Pinpoint the cell where the given text exists, returning its [X, Y] midpoint coordinate. 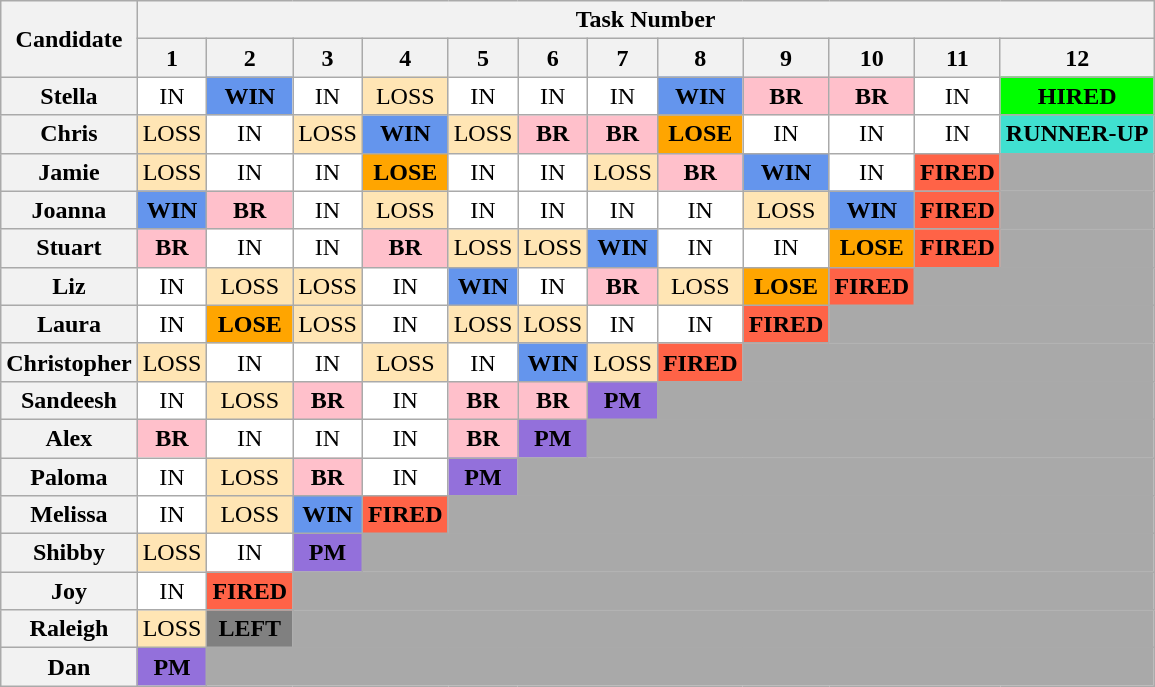
10 [872, 58]
Melissa [69, 515]
12 [1077, 58]
Alex [69, 438]
Christopher [69, 362]
Raleigh [69, 629]
LEFT [250, 629]
1 [172, 58]
7 [623, 58]
3 [328, 58]
11 [958, 58]
Task Number [646, 20]
Stella [69, 96]
Liz [69, 286]
9 [786, 58]
Shibby [69, 553]
Candidate [69, 39]
Stuart [69, 248]
Chris [69, 134]
Jamie [69, 172]
RUNNER-UP [1077, 134]
Sandeesh [69, 400]
6 [553, 58]
HIRED [1077, 96]
5 [483, 58]
Laura [69, 324]
Paloma [69, 477]
8 [700, 58]
Joanna [69, 210]
Joy [69, 591]
Dan [69, 667]
2 [250, 58]
4 [405, 58]
